Return [X, Y] of the center of cell containing provided text 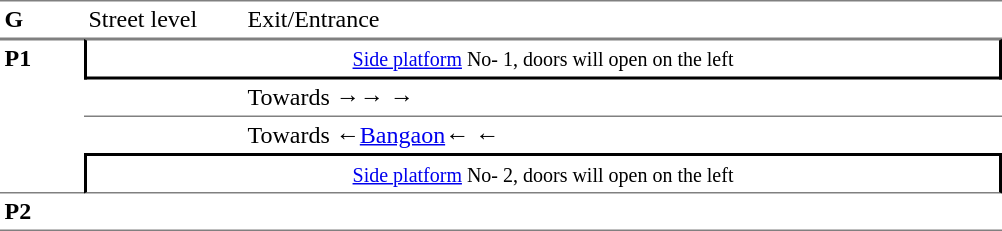
Side platform No- 1, doors will open on the left [543, 59]
Street level [164, 20]
Towards →→ → [622, 99]
Towards ←Bangaon← ← [622, 135]
Exit/Entrance [622, 20]
Side platform No- 2, doors will open on the left [543, 173]
P1 [42, 116]
G [42, 20]
